Scan for the cell matching the given text and deliver its (x, y) coordinate at center. 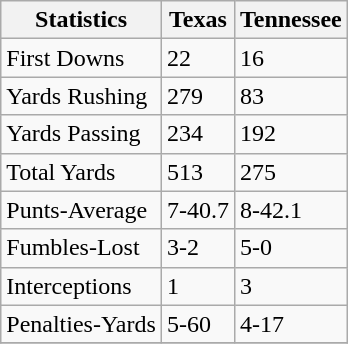
First Downs (82, 58)
Punts-Average (82, 210)
5-60 (198, 324)
Interceptions (82, 286)
234 (198, 134)
3 (290, 286)
16 (290, 58)
3-2 (198, 248)
192 (290, 134)
Statistics (82, 20)
7-40.7 (198, 210)
279 (198, 96)
Penalties-Yards (82, 324)
Fumbles-Lost (82, 248)
Total Yards (82, 172)
Texas (198, 20)
275 (290, 172)
4-17 (290, 324)
8-42.1 (290, 210)
5-0 (290, 248)
83 (290, 96)
22 (198, 58)
Yards Passing (82, 134)
Tennessee (290, 20)
513 (198, 172)
Yards Rushing (82, 96)
1 (198, 286)
